Locate the cell with the specified text and output its (x, y) center coordinate. 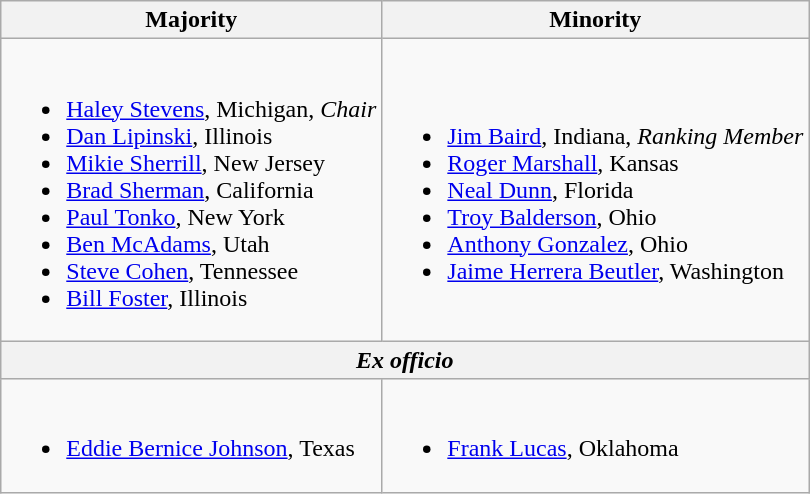
Minority (596, 20)
Frank Lucas, Oklahoma (596, 436)
Majority (192, 20)
Ex officio (405, 360)
Eddie Bernice Johnson, Texas (192, 436)
Jim Baird, Indiana, Ranking MemberRoger Marshall, KansasNeal Dunn, FloridaTroy Balderson, OhioAnthony Gonzalez, OhioJaime Herrera Beutler, Washington (596, 190)
